Extract the [X, Y] coordinate from the center of the cell holding the provided text.  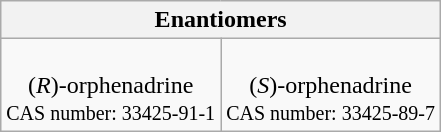
(S)-orphenadrine CAS number: 33425-89-7 [331, 85]
Enantiomers [221, 20]
(R)-orphenadrine CAS number: 33425-91-1 [111, 85]
